Detect which cell encompasses the target text, then output its (X, Y) center coordinate. 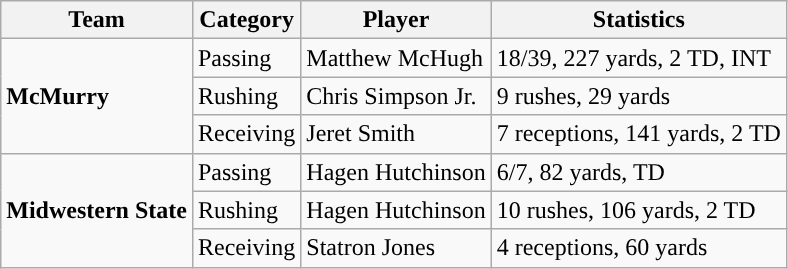
Player (396, 20)
4 receptions, 60 yards (638, 248)
6/7, 82 yards, TD (638, 172)
Midwestern State (97, 210)
7 receptions, 141 yards, 2 TD (638, 134)
Statistics (638, 20)
McMurry (97, 96)
9 rushes, 29 yards (638, 96)
18/39, 227 yards, 2 TD, INT (638, 58)
Statron Jones (396, 248)
Chris Simpson Jr. (396, 96)
10 rushes, 106 yards, 2 TD (638, 210)
Team (97, 20)
Category (246, 20)
Matthew McHugh (396, 58)
Jeret Smith (396, 134)
